Determine the [x, y] coordinate at the center of the cell enclosing the given text.  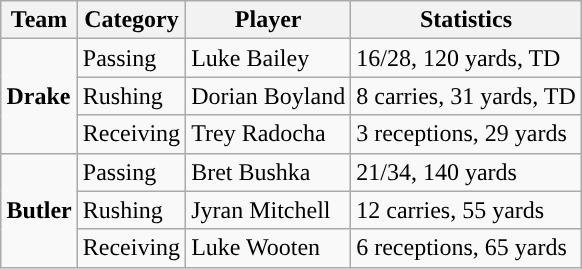
Category [131, 20]
Dorian Boyland [268, 96]
3 receptions, 29 yards [466, 134]
Luke Wooten [268, 248]
Team [39, 20]
21/34, 140 yards [466, 172]
Luke Bailey [268, 58]
Drake [39, 96]
6 receptions, 65 yards [466, 248]
Bret Bushka [268, 172]
Jyran Mitchell [268, 210]
12 carries, 55 yards [466, 210]
8 carries, 31 yards, TD [466, 96]
Butler [39, 210]
Trey Radocha [268, 134]
16/28, 120 yards, TD [466, 58]
Player [268, 20]
Statistics [466, 20]
